Return (x, y) of the center of cell containing provided text 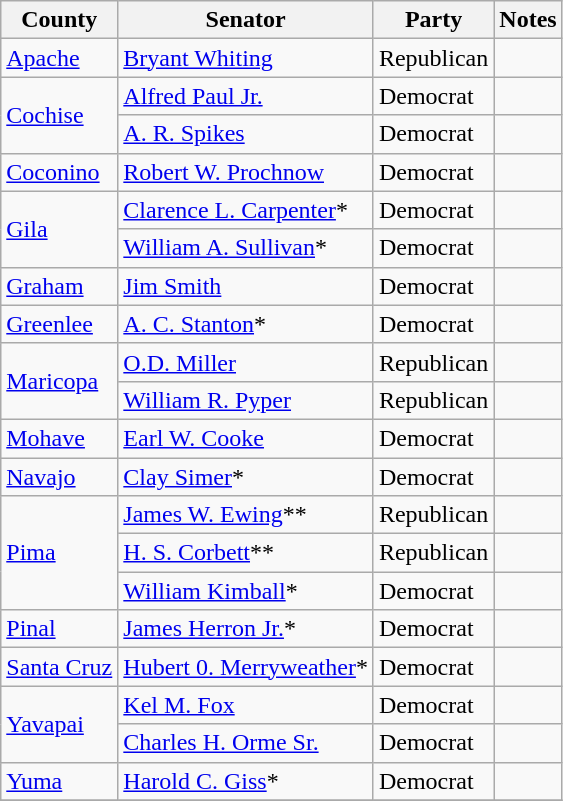
County (60, 20)
Pinal (60, 629)
Hubert 0. Merryweather* (246, 667)
A. R. Spikes (246, 134)
Graham (60, 286)
James W. Ewing** (246, 515)
Party (433, 20)
Coconino (60, 172)
Earl W. Cooke (246, 438)
Senator (246, 20)
Pima (60, 553)
Harold C. Giss* (246, 781)
O.D. Miller (246, 362)
William R. Pyper (246, 400)
Robert W. Prochnow (246, 172)
James Herron Jr.* (246, 629)
Navajo (60, 477)
William A. Sullivan* (246, 248)
Cochise (60, 115)
Kel M. Fox (246, 705)
Alfred Paul Jr. (246, 96)
Yuma (60, 781)
Greenlee (60, 324)
Jim Smith (246, 286)
A. C. Stanton* (246, 324)
Clarence L. Carpenter* (246, 210)
Yavapai (60, 724)
Bryant Whiting (246, 58)
William Kimball* (246, 591)
Santa Cruz (60, 667)
Mohave (60, 438)
Gila (60, 229)
Clay Simer* (246, 477)
Notes (528, 20)
Charles H. Orme Sr. (246, 743)
Apache (60, 58)
Maricopa (60, 381)
H. S. Corbett** (246, 553)
